Identify which cell holds the provided text, then report its [x, y] central coordinate. 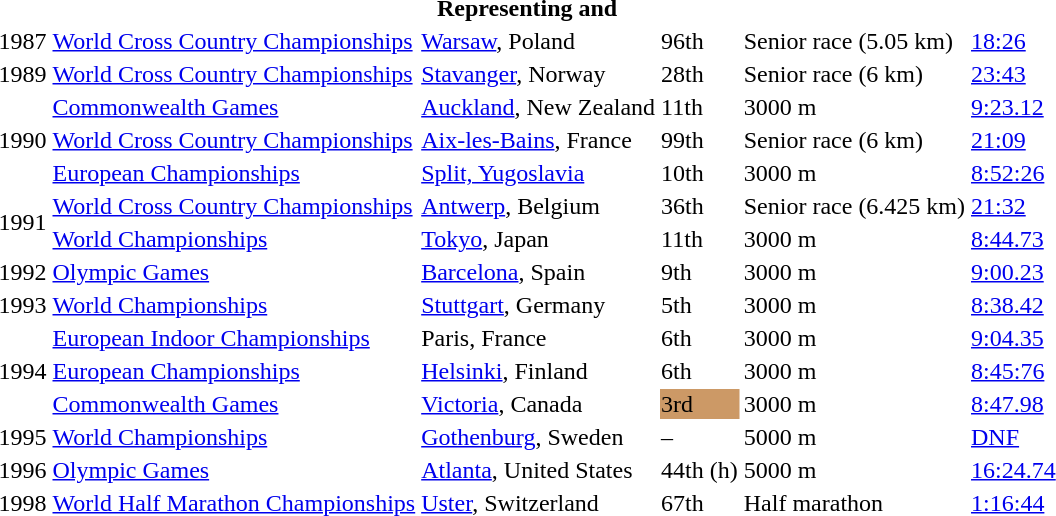
Warsaw, Poland [538, 41]
Tokyo, Japan [538, 239]
Split, Yugoslavia [538, 173]
Paris, France [538, 338]
Stavanger, Norway [538, 74]
Senior race (6.425 km) [854, 206]
28th [700, 74]
Stuttgart, Germany [538, 305]
Senior race (5.05 km) [854, 41]
– [700, 437]
Atlanta, United States [538, 470]
Helsinki, Finland [538, 371]
European Indoor Championships [234, 338]
Barcelona, Spain [538, 272]
44th (h) [700, 470]
Victoria, Canada [538, 404]
Gothenburg, Sweden [538, 437]
96th [700, 41]
5th [700, 305]
9th [700, 272]
Antwerp, Belgium [538, 206]
36th [700, 206]
Auckland, New Zealand [538, 107]
10th [700, 173]
Aix-les-Bains, France [538, 140]
3rd [700, 404]
99th [700, 140]
